Determine the (X, Y) coordinate at the center of the cell enclosing the given text.  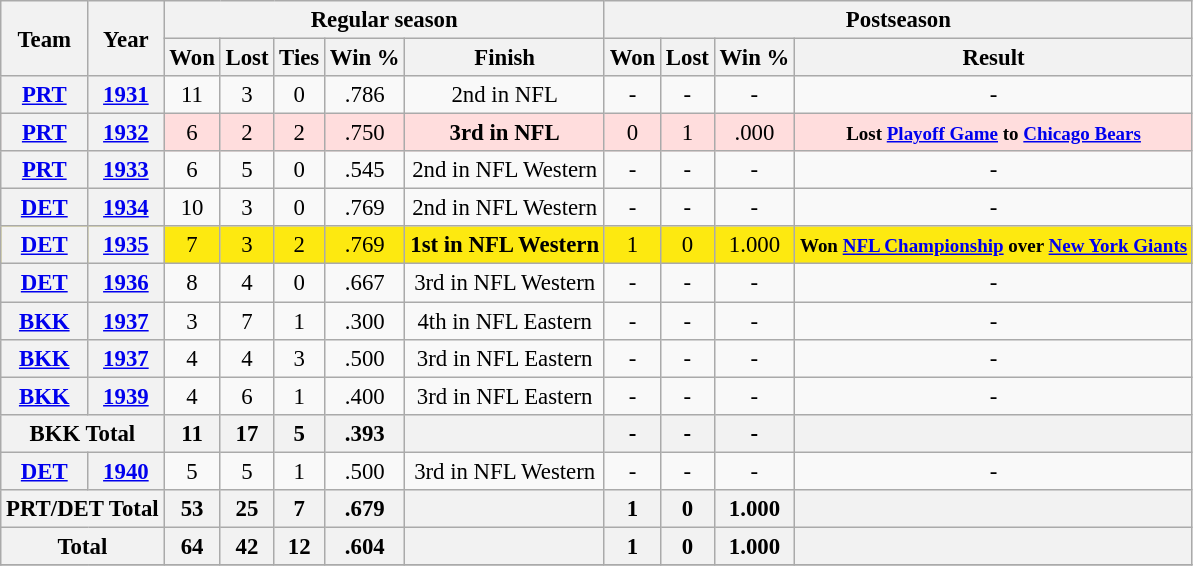
1931 (126, 95)
2nd in NFL (504, 95)
42 (247, 546)
8 (192, 283)
64 (192, 546)
.545 (364, 170)
.393 (364, 433)
1934 (126, 208)
Won NFL Championship over New York Giants (994, 245)
.604 (364, 546)
1940 (126, 471)
12 (300, 546)
4th in NFL Eastern (504, 321)
1933 (126, 170)
Postseason (898, 20)
1935 (126, 245)
1932 (126, 133)
BKK Total (82, 433)
3rd in NFL (504, 133)
Lost Playoff Game to Chicago Bears (994, 133)
.750 (364, 133)
.667 (364, 283)
Total (82, 546)
.679 (364, 509)
PRT/DET Total (82, 509)
Year (126, 38)
1st in NFL Western (504, 245)
.786 (364, 95)
53 (192, 509)
.400 (364, 396)
.000 (754, 133)
Ties (300, 58)
Finish (504, 58)
Team (44, 38)
Result (994, 58)
10 (192, 208)
17 (247, 433)
Regular season (384, 20)
25 (247, 509)
1939 (126, 396)
1936 (126, 283)
.300 (364, 321)
